Output the (X, Y) coordinate of the center of the cell containing the given text.  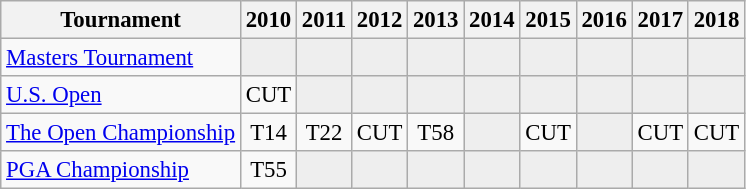
2015 (548, 20)
T55 (268, 170)
2013 (436, 20)
T22 (324, 133)
T14 (268, 133)
2018 (716, 20)
The Open Championship (121, 133)
Masters Tournament (121, 58)
2017 (660, 20)
2016 (604, 20)
Tournament (121, 20)
2012 (379, 20)
U.S. Open (121, 95)
2010 (268, 20)
T58 (436, 133)
PGA Championship (121, 170)
2014 (492, 20)
2011 (324, 20)
